Scan for the cell matching the given text and deliver its (x, y) coordinate at center. 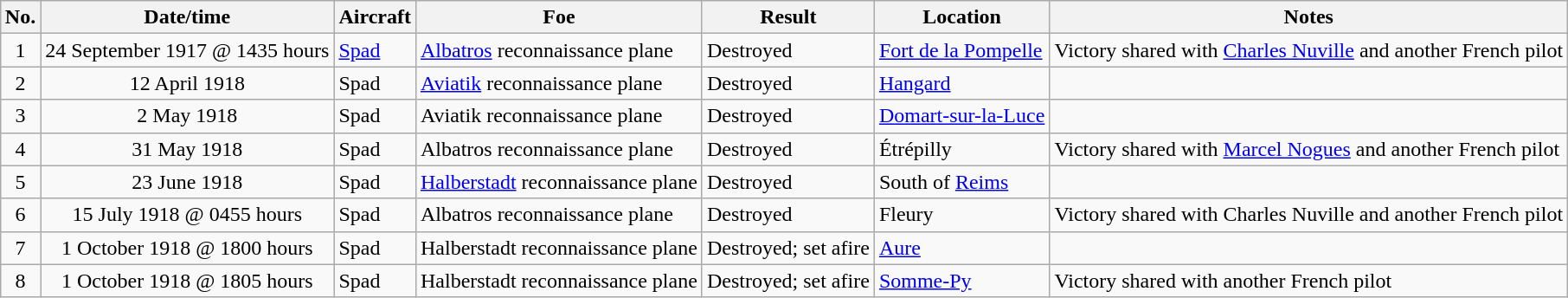
24 September 1917 @ 1435 hours (187, 50)
Fort de la Pompelle (961, 50)
1 October 1918 @ 1805 hours (187, 281)
15 July 1918 @ 0455 hours (187, 215)
23 June 1918 (187, 182)
Result (787, 17)
1 (20, 50)
Date/time (187, 17)
8 (20, 281)
2 (20, 83)
Hangard (961, 83)
2 May 1918 (187, 116)
31 May 1918 (187, 149)
Foe (559, 17)
5 (20, 182)
12 April 1918 (187, 83)
Victory shared with another French pilot (1308, 281)
6 (20, 215)
1 October 1918 @ 1800 hours (187, 248)
Somme-Py (961, 281)
Location (961, 17)
3 (20, 116)
Domart-sur-la-Luce (961, 116)
Aircraft (376, 17)
Étrépilly (961, 149)
Victory shared with Marcel Nogues and another French pilot (1308, 149)
No. (20, 17)
Notes (1308, 17)
South of Reims (961, 182)
Aure (961, 248)
Fleury (961, 215)
7 (20, 248)
4 (20, 149)
